Output the (X, Y) coordinate of the center of the cell containing the given text.  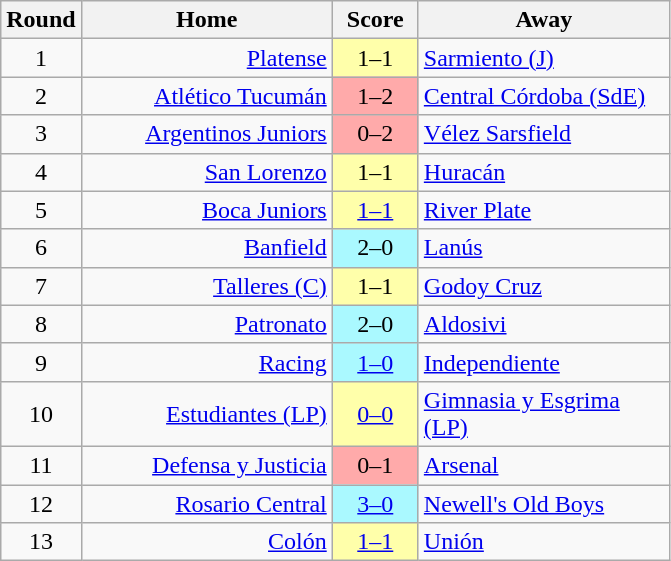
Home (206, 20)
Godoy Cruz (544, 286)
Away (544, 20)
Score (375, 20)
Round (41, 20)
3 (41, 134)
9 (41, 362)
2 (41, 96)
Atlético Tucumán (206, 96)
0–0 (375, 414)
12 (41, 503)
Estudiantes (LP) (206, 414)
1–0 (375, 362)
Gimnasia y Esgrima (LP) (544, 414)
Rosario Central (206, 503)
Racing (206, 362)
Central Córdoba (SdE) (544, 96)
7 (41, 286)
Lanús (544, 248)
San Lorenzo (206, 172)
3–0 (375, 503)
Patronato (206, 324)
Aldosivi (544, 324)
1 (41, 58)
River Plate (544, 210)
Unión (544, 542)
0–2 (375, 134)
Huracán (544, 172)
Arsenal (544, 465)
5 (41, 210)
Independiente (544, 362)
0–1 (375, 465)
Argentinos Juniors (206, 134)
Colón (206, 542)
Vélez Sarsfield (544, 134)
4 (41, 172)
10 (41, 414)
Boca Juniors (206, 210)
Talleres (C) (206, 286)
Sarmiento (J) (544, 58)
13 (41, 542)
Banfield (206, 248)
Newell's Old Boys (544, 503)
8 (41, 324)
11 (41, 465)
Platense (206, 58)
Defensa y Justicia (206, 465)
1–2 (375, 96)
6 (41, 248)
